Search for the cell housing the specified text and yield its [x, y] center coordinate. 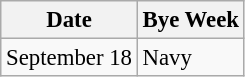
September 18 [69, 58]
Date [69, 20]
Navy [190, 58]
Bye Week [190, 20]
